From the cell containing the given text, extract its center point as [X, Y] coordinate. 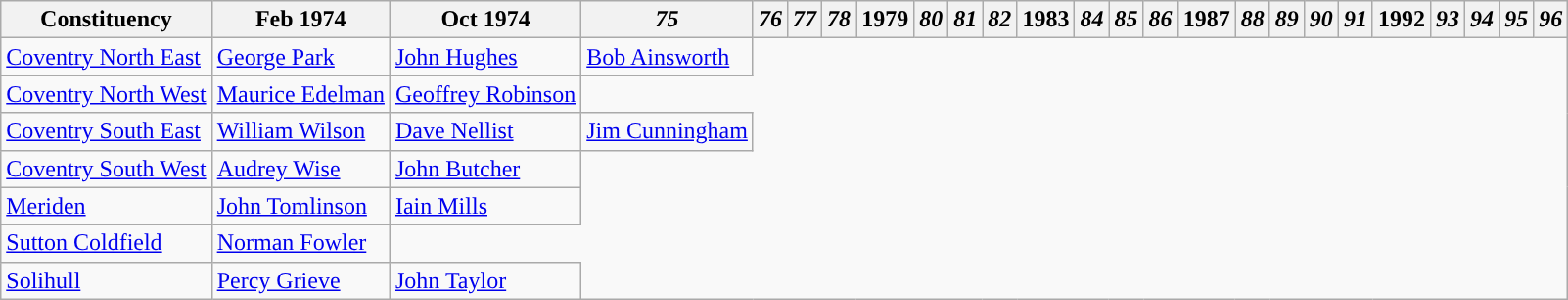
Feb 1974 [300, 20]
Constituency [106, 20]
82 [1000, 20]
76 [769, 20]
77 [805, 20]
81 [965, 20]
Maurice Edelman [300, 94]
Jim Cunningham [668, 131]
Iain Mills [485, 206]
George Park [300, 57]
88 [1253, 20]
Coventry South West [106, 169]
85 [1126, 20]
Coventry North East [106, 57]
William Wilson [300, 131]
94 [1482, 20]
Geoffrey Robinson [485, 94]
Coventry North West [106, 94]
Dave Nellist [485, 131]
Meriden [106, 206]
90 [1321, 20]
John Butcher [485, 169]
Norman Fowler [300, 243]
Bob Ainsworth [668, 57]
78 [840, 20]
1983 [1045, 20]
93 [1447, 20]
96 [1550, 20]
1992 [1402, 20]
Sutton Coldfield [106, 243]
Oct 1974 [485, 20]
89 [1286, 20]
John Hughes [485, 57]
John Taylor [485, 280]
John Tomlinson [300, 206]
1987 [1206, 20]
Coventry South East [106, 131]
1979 [885, 20]
Solihull [106, 280]
84 [1092, 20]
80 [932, 20]
95 [1517, 20]
Percy Grieve [300, 280]
91 [1355, 20]
86 [1161, 20]
Audrey Wise [300, 169]
75 [668, 20]
